Return the [X, Y] coordinate for the center point of the cell that contains the specified text.  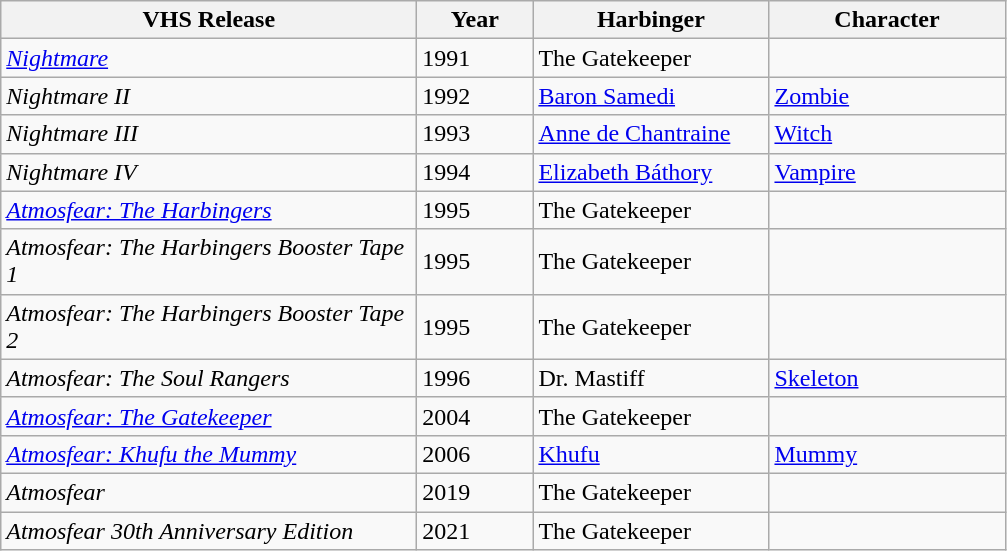
Atmosfear: The Harbingers Booster Tape 2 [209, 326]
Dr. Mastiff [651, 378]
Atmosfear: The Soul Rangers [209, 378]
1993 [475, 134]
1994 [475, 172]
Atmosfear 30th Anniversary Edition [209, 531]
Witch [887, 134]
Zombie [887, 96]
Atmosfear: The Harbingers [209, 210]
Atmosfear: The Gatekeeper [209, 416]
Year [475, 20]
Atmosfear: The Harbingers Booster Tape 1 [209, 262]
Baron Samedi [651, 96]
Vampire [887, 172]
Skeleton [887, 378]
Nightmare [209, 58]
1996 [475, 378]
2021 [475, 531]
1991 [475, 58]
Anne de Chantraine [651, 134]
Character [887, 20]
Harbinger [651, 20]
Nightmare IV [209, 172]
2019 [475, 492]
Mummy [887, 454]
2004 [475, 416]
Khufu [651, 454]
Atmosfear [209, 492]
Elizabeth Báthory [651, 172]
Nightmare II [209, 96]
VHS Release [209, 20]
2006 [475, 454]
Atmosfear: Khufu the Mummy [209, 454]
Nightmare III [209, 134]
1992 [475, 96]
